Detect which cell encompasses the target text, then output its (x, y) center coordinate. 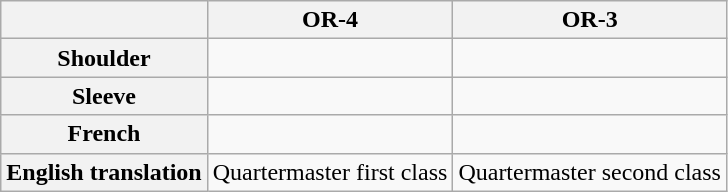
English translation (104, 172)
French (104, 134)
OR-3 (590, 20)
Sleeve (104, 96)
Shoulder (104, 58)
Quartermaster first class (330, 172)
Quartermaster second class (590, 172)
OR-4 (330, 20)
